Return the (x, y) coordinate for the center point of the cell that contains the specified text.  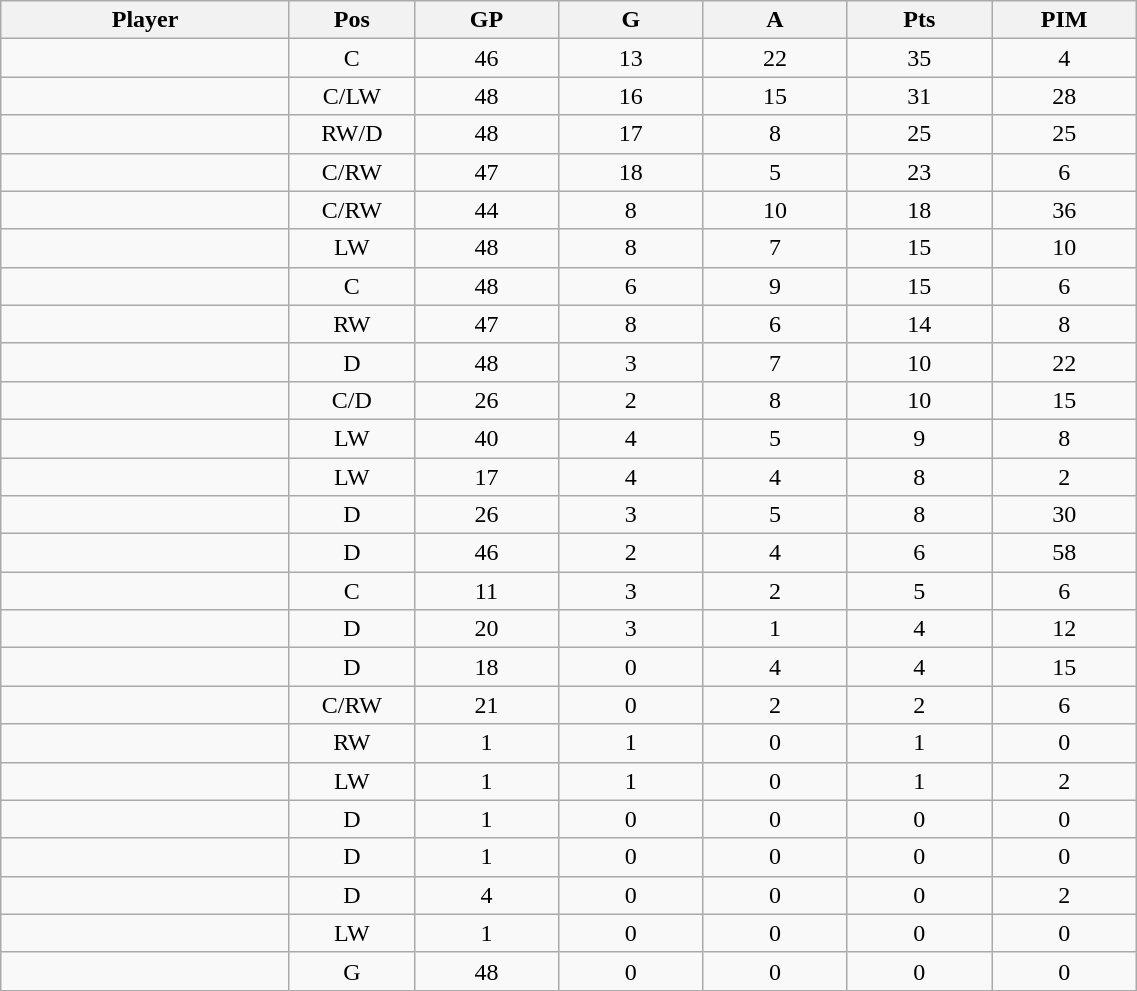
44 (486, 210)
20 (486, 629)
Pts (919, 20)
12 (1064, 629)
Pos (352, 20)
30 (1064, 515)
RW/D (352, 134)
23 (919, 172)
PIM (1064, 20)
11 (486, 591)
C/D (352, 400)
36 (1064, 210)
35 (919, 58)
16 (631, 96)
Player (146, 20)
13 (631, 58)
GP (486, 20)
A (775, 20)
40 (486, 438)
C/LW (352, 96)
31 (919, 96)
21 (486, 705)
58 (1064, 553)
14 (919, 324)
28 (1064, 96)
